Return the [X, Y] coordinate for the center point of the cell that contains the specified text.  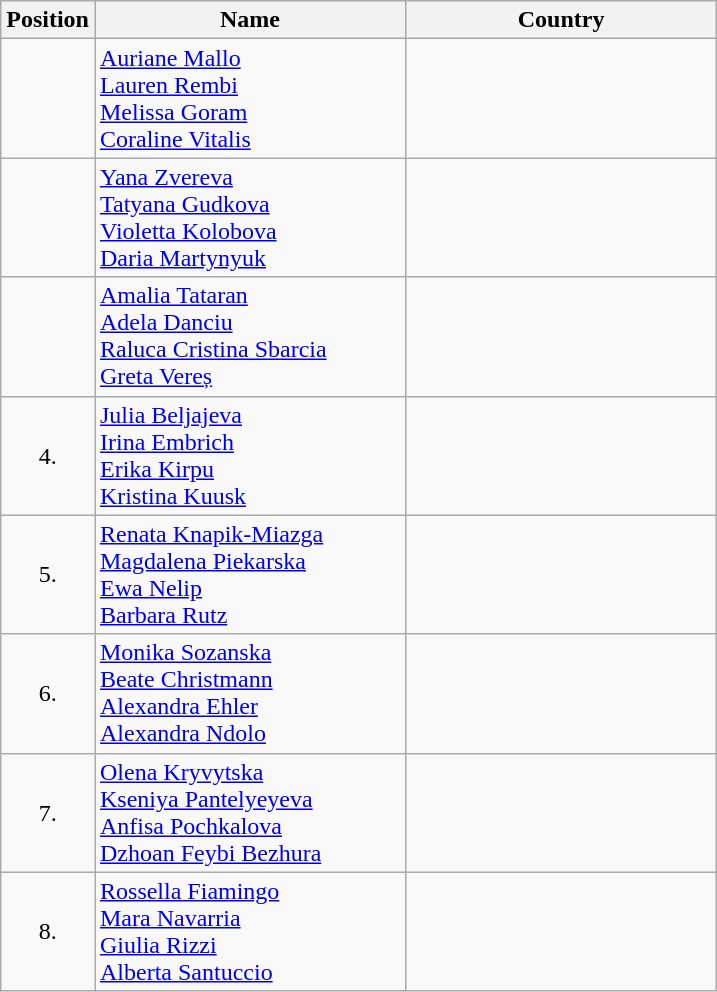
Monika SozanskaBeate ChristmannAlexandra EhlerAlexandra Ndolo [250, 694]
Auriane MalloLauren RembiMelissa GoramCoraline Vitalis [250, 98]
Yana ZverevaTatyana GudkovaVioletta KolobovaDaria Martynyuk [250, 218]
4. [48, 456]
8. [48, 932]
Renata Knapik-MiazgaMagdalena PiekarskaEwa NelipBarbara Rutz [250, 574]
Name [250, 20]
7. [48, 812]
Julia BeljajevaIrina EmbrichErika KirpuKristina Kuusk [250, 456]
Amalia TataranAdela DanciuRaluca Cristina SbarciaGreta Vereș [250, 336]
Olena KryvytskaKseniya PantelyeyevaAnfisa PochkalovaDzhoan Feybi Bezhura [250, 812]
Country [562, 20]
Rossella FiamingoMara NavarriaGiulia RizziAlberta Santuccio [250, 932]
Position [48, 20]
5. [48, 574]
6. [48, 694]
